Search for the cell housing the specified text and yield its (x, y) center coordinate. 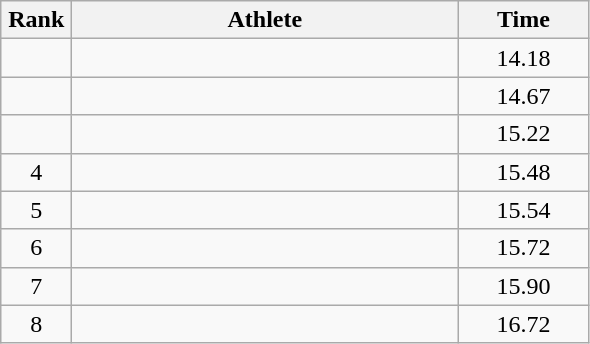
16.72 (524, 324)
7 (36, 286)
4 (36, 172)
15.72 (524, 248)
15.48 (524, 172)
6 (36, 248)
Athlete (265, 20)
14.67 (524, 96)
Time (524, 20)
14.18 (524, 58)
15.22 (524, 134)
Rank (36, 20)
8 (36, 324)
15.54 (524, 210)
15.90 (524, 286)
5 (36, 210)
